For the text-containing cell, return its midpoint in [x, y] coordinate format. 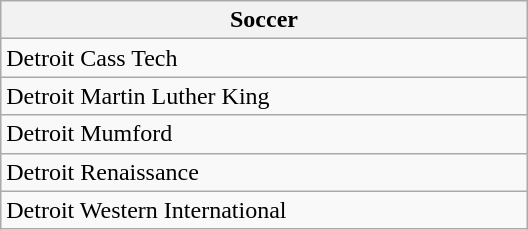
Detroit Cass Tech [264, 58]
Soccer [264, 20]
Detroit Western International [264, 210]
Detroit Renaissance [264, 172]
Detroit Martin Luther King [264, 96]
Detroit Mumford [264, 134]
